Return the [X, Y] coordinate for the center point of the cell that contains the specified text.  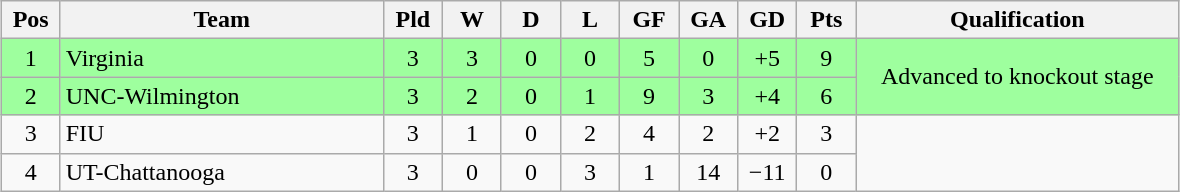
GA [708, 20]
FIU [222, 134]
Pos [30, 20]
Pld [412, 20]
+5 [768, 58]
UNC-Wilmington [222, 96]
5 [650, 58]
Qualification [1018, 20]
+4 [768, 96]
Advanced to knockout stage [1018, 77]
W [472, 20]
GF [650, 20]
UT-Chattanooga [222, 172]
Pts [826, 20]
L [590, 20]
Virginia [222, 58]
+2 [768, 134]
D [530, 20]
Team [222, 20]
14 [708, 172]
6 [826, 96]
GD [768, 20]
−11 [768, 172]
